Find where the given text appears and provide that cell's center as [X, Y] coordinate. 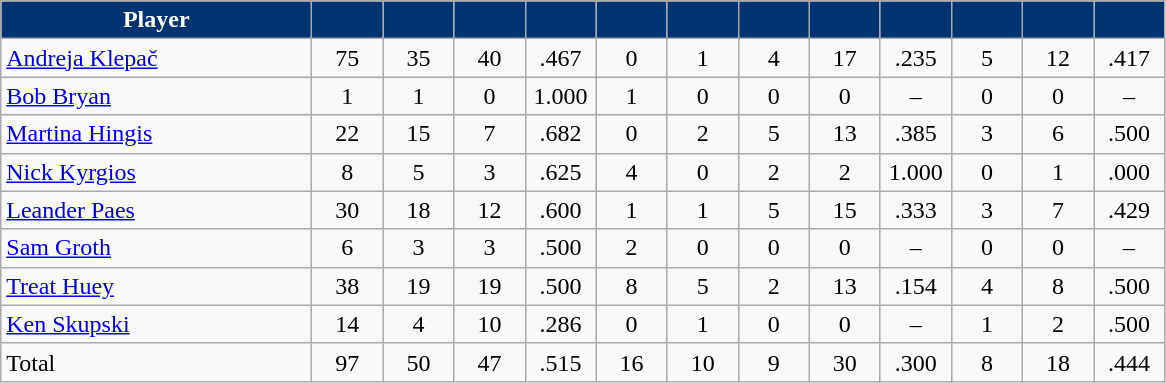
50 [418, 362]
.235 [916, 58]
22 [348, 134]
.000 [1130, 172]
Bob Bryan [156, 96]
.417 [1130, 58]
17 [844, 58]
.625 [560, 172]
.300 [916, 362]
.467 [560, 58]
.385 [916, 134]
97 [348, 362]
Total [156, 362]
40 [490, 58]
.600 [560, 210]
Ken Skupski [156, 324]
.682 [560, 134]
9 [774, 362]
Sam Groth [156, 248]
.429 [1130, 210]
75 [348, 58]
.286 [560, 324]
Player [156, 20]
35 [418, 58]
Andreja Klepač [156, 58]
Martina Hingis [156, 134]
Nick Kyrgios [156, 172]
.154 [916, 286]
14 [348, 324]
.515 [560, 362]
Leander Paes [156, 210]
Treat Huey [156, 286]
47 [490, 362]
.444 [1130, 362]
38 [348, 286]
.333 [916, 210]
16 [632, 362]
